Return the [X, Y] coordinate for the center point of the cell that contains the specified text.  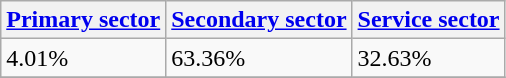
Service sector [428, 20]
4.01% [84, 58]
32.63% [428, 58]
Secondary sector [259, 20]
63.36% [259, 58]
Primary sector [84, 20]
